For the text-containing cell, return its midpoint in (x, y) coordinate format. 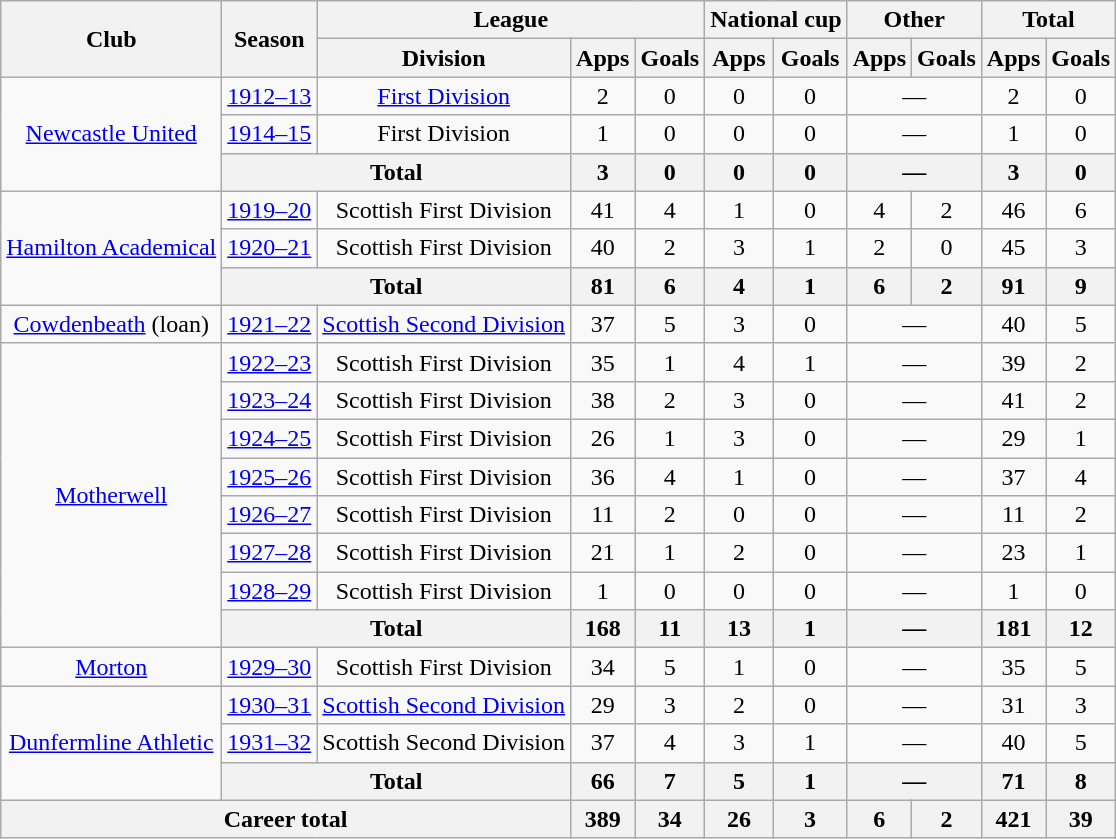
Hamilton Academical (112, 248)
National cup (776, 20)
Other (914, 20)
1928–29 (270, 591)
1923–24 (270, 400)
13 (739, 629)
389 (603, 819)
1931–32 (270, 743)
1914–15 (270, 134)
31 (1013, 705)
7 (670, 781)
Career total (286, 819)
1922–23 (270, 362)
1924–25 (270, 438)
Cowdenbeath (loan) (112, 324)
1926–27 (270, 515)
168 (603, 629)
421 (1013, 819)
81 (603, 286)
46 (1013, 210)
1930–31 (270, 705)
Season (270, 39)
9 (1081, 286)
181 (1013, 629)
1920–21 (270, 248)
1927–28 (270, 553)
Club (112, 39)
1921–22 (270, 324)
1929–30 (270, 667)
66 (603, 781)
12 (1081, 629)
Dunfermline Athletic (112, 743)
1919–20 (270, 210)
36 (603, 477)
Motherwell (112, 495)
45 (1013, 248)
23 (1013, 553)
71 (1013, 781)
38 (603, 400)
Morton (112, 667)
8 (1081, 781)
91 (1013, 286)
1912–13 (270, 96)
League (511, 20)
21 (603, 553)
Division (444, 58)
1925–26 (270, 477)
Newcastle United (112, 134)
